Output the [x, y] coordinate of the center of the cell containing the given text.  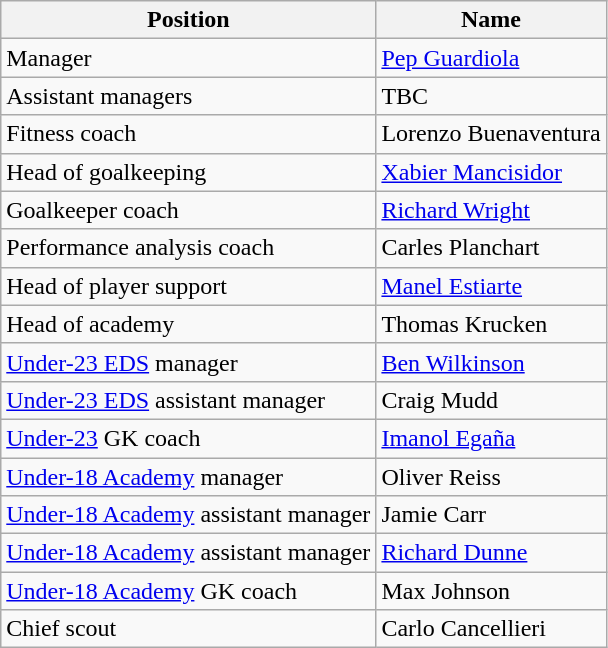
Richard Wright [491, 210]
Assistant managers [188, 96]
Head of player support [188, 286]
Oliver Reiss [491, 477]
Name [491, 20]
Richard Dunne [491, 553]
Carlo Cancellieri [491, 629]
Chief scout [188, 629]
Head of goalkeeping [188, 172]
Under-23 GK coach [188, 438]
Fitness coach [188, 134]
Imanol Egaña [491, 438]
Under-23 EDS assistant manager [188, 400]
Jamie Carr [491, 515]
Lorenzo Buenaventura [491, 134]
Thomas Krucken [491, 324]
Position [188, 20]
Max Johnson [491, 591]
Performance analysis coach [188, 248]
Manel Estiarte [491, 286]
Under-18 Academy GK coach [188, 591]
Head of academy [188, 324]
Craig Mudd [491, 400]
TBC [491, 96]
Under-18 Academy manager [188, 477]
Goalkeeper coach [188, 210]
Under-23 EDS manager [188, 362]
Ben Wilkinson [491, 362]
Carles Planchart [491, 248]
Manager [188, 58]
Xabier Mancisidor [491, 172]
Pep Guardiola [491, 58]
